From the cell containing the given text, extract its center point as [x, y] coordinate. 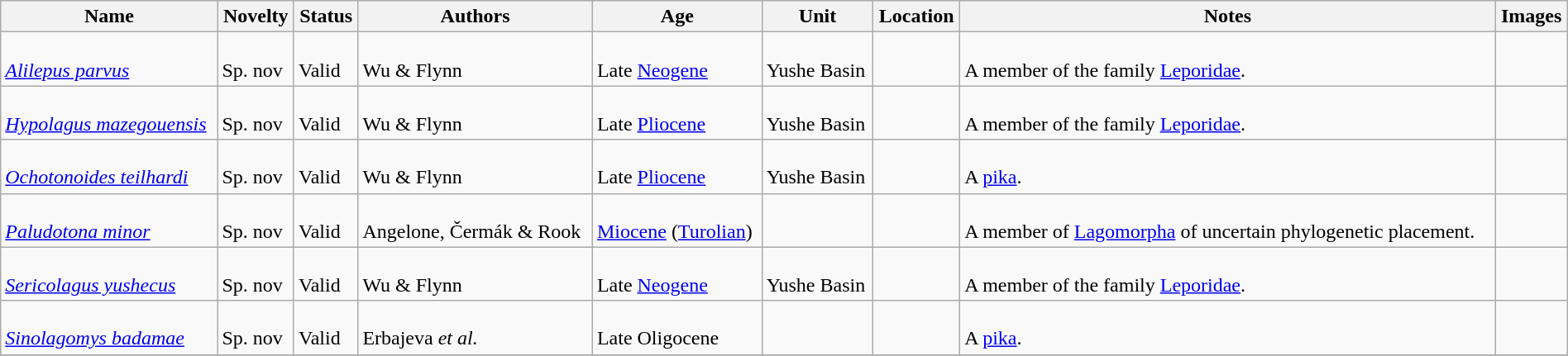
Late Oligocene [676, 327]
Location [916, 17]
Sericolagus yushecus [109, 274]
Age [676, 17]
Angelone, Čermák & Rook [476, 220]
A member of Lagomorpha of uncertain phylogenetic placement. [1228, 220]
Authors [476, 17]
Images [1532, 17]
Status [326, 17]
Erbajeva et al. [476, 327]
Novelty [256, 17]
Hypolagus mazegouensis [109, 112]
Miocene (Turolian) [676, 220]
Name [109, 17]
Paludotona minor [109, 220]
Notes [1228, 17]
Sinolagomys badamae [109, 327]
Alilepus parvus [109, 59]
Unit [817, 17]
Ochotonoides teilhardi [109, 167]
